Identify which cell holds the provided text, then report its [x, y] central coordinate. 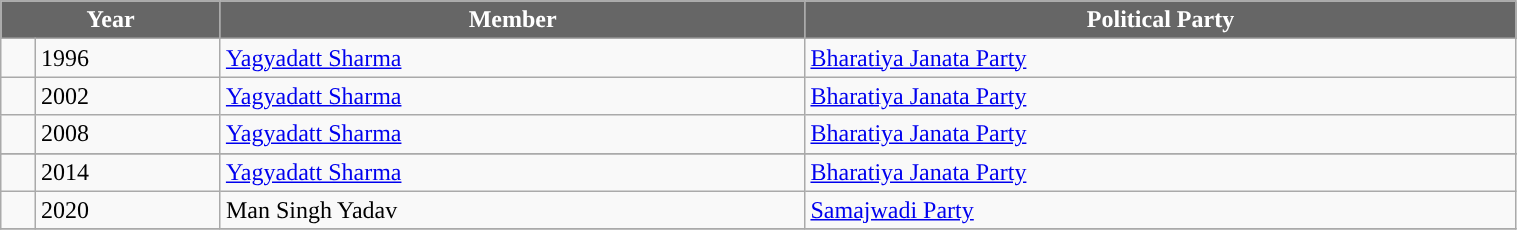
Political Party [1160, 20]
2008 [128, 134]
2020 [128, 210]
Man Singh Yadav [512, 210]
1996 [128, 58]
2014 [128, 172]
Samajwadi Party [1160, 210]
2002 [128, 96]
Year [111, 20]
Member [512, 20]
